Return the [x, y] coordinate for the center point of the cell that contains the specified text.  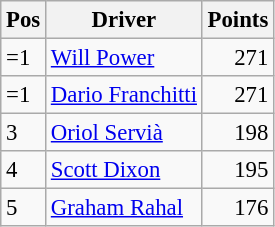
Dario Franchitti [124, 95]
195 [238, 170]
Will Power [124, 58]
198 [238, 133]
176 [238, 208]
Oriol Servià [124, 133]
Driver [124, 20]
Points [238, 20]
3 [24, 133]
5 [24, 208]
Pos [24, 20]
Scott Dixon [124, 170]
4 [24, 170]
Graham Rahal [124, 208]
